From the cell containing the given text, extract its center point as (X, Y) coordinate. 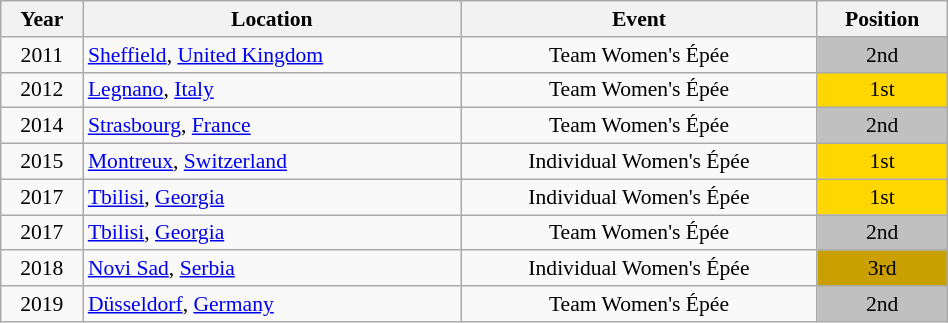
Strasbourg, France (272, 126)
Location (272, 19)
2018 (42, 269)
Event (639, 19)
3rd (882, 269)
2014 (42, 126)
Year (42, 19)
2012 (42, 90)
Legnano, Italy (272, 90)
Düsseldorf, Germany (272, 304)
Sheffield, United Kingdom (272, 55)
2019 (42, 304)
Montreux, Switzerland (272, 162)
Position (882, 19)
2015 (42, 162)
2011 (42, 55)
Novi Sad, Serbia (272, 269)
